Return the (x, y) coordinate for the center point of the cell that contains the specified text.  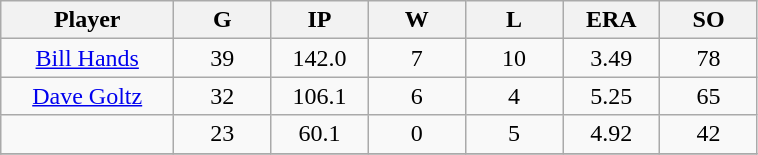
60.1 (320, 134)
106.1 (320, 96)
5.25 (612, 96)
32 (222, 96)
23 (222, 134)
7 (416, 58)
65 (708, 96)
42 (708, 134)
5 (514, 134)
3.49 (612, 58)
ERA (612, 20)
78 (708, 58)
IP (320, 20)
0 (416, 134)
142.0 (320, 58)
Dave Goltz (88, 96)
4 (514, 96)
G (222, 20)
W (416, 20)
Bill Hands (88, 58)
6 (416, 96)
39 (222, 58)
Player (88, 20)
L (514, 20)
4.92 (612, 134)
SO (708, 20)
10 (514, 58)
